Find where the given text appears and provide that cell's center as (x, y) coordinate. 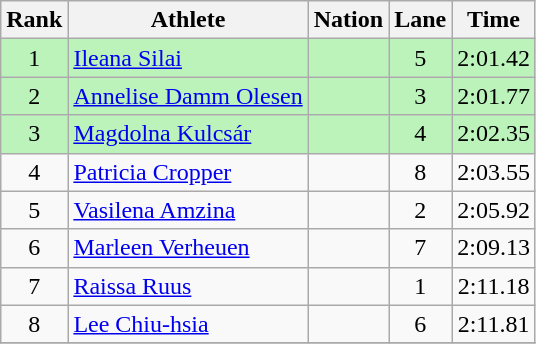
2:03.55 (494, 172)
2:01.77 (494, 96)
Time (494, 20)
Patricia Cropper (188, 172)
Lee Chiu-hsia (188, 324)
Vasilena Amzina (188, 210)
Athlete (188, 20)
2:01.42 (494, 58)
Ileana Silai (188, 58)
Lane (420, 20)
Marleen Verheuen (188, 248)
2:11.81 (494, 324)
2:11.18 (494, 286)
Raissa Ruus (188, 286)
Rank (34, 20)
Annelise Damm Olesen (188, 96)
Nation (348, 20)
2:02.35 (494, 134)
Magdolna Kulcsár (188, 134)
2:09.13 (494, 248)
2:05.92 (494, 210)
